Find where the given text appears and provide that cell's center as [x, y] coordinate. 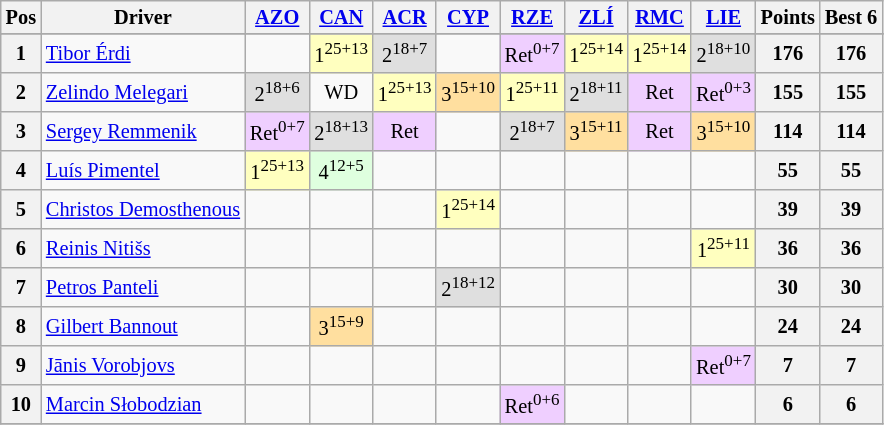
Best 6 [851, 17]
Points [788, 17]
10 [21, 404]
5 [21, 210]
Pos [21, 17]
412+5 [342, 170]
ZLÍ [596, 17]
Luís Pimentel [143, 170]
Jānis Vorobjovs [143, 366]
1 [21, 54]
9 [21, 366]
CYP [468, 17]
WD [342, 92]
AZO [278, 17]
CAN [342, 17]
Tibor Érdi [143, 54]
Christos Demosthenous [143, 210]
RZE [532, 17]
Ret0+6 [532, 404]
218+13 [342, 132]
ACR [404, 17]
218+10 [724, 54]
Driver [143, 17]
Zelindo Melegari [143, 92]
Marcin Słobodzian [143, 404]
3 [21, 132]
RMC [660, 17]
4 [21, 170]
218+12 [468, 288]
218+11 [596, 92]
Petros Panteli [143, 288]
LIE [724, 17]
315+9 [342, 326]
Reinis Nitišs [143, 248]
218+6 [278, 92]
8 [21, 326]
315+11 [596, 132]
Sergey Remmenik [143, 132]
Ret0+3 [724, 92]
2 [21, 92]
Gilbert Bannout [143, 326]
